Extract the [X, Y] coordinate from the center of the cell holding the provided text.  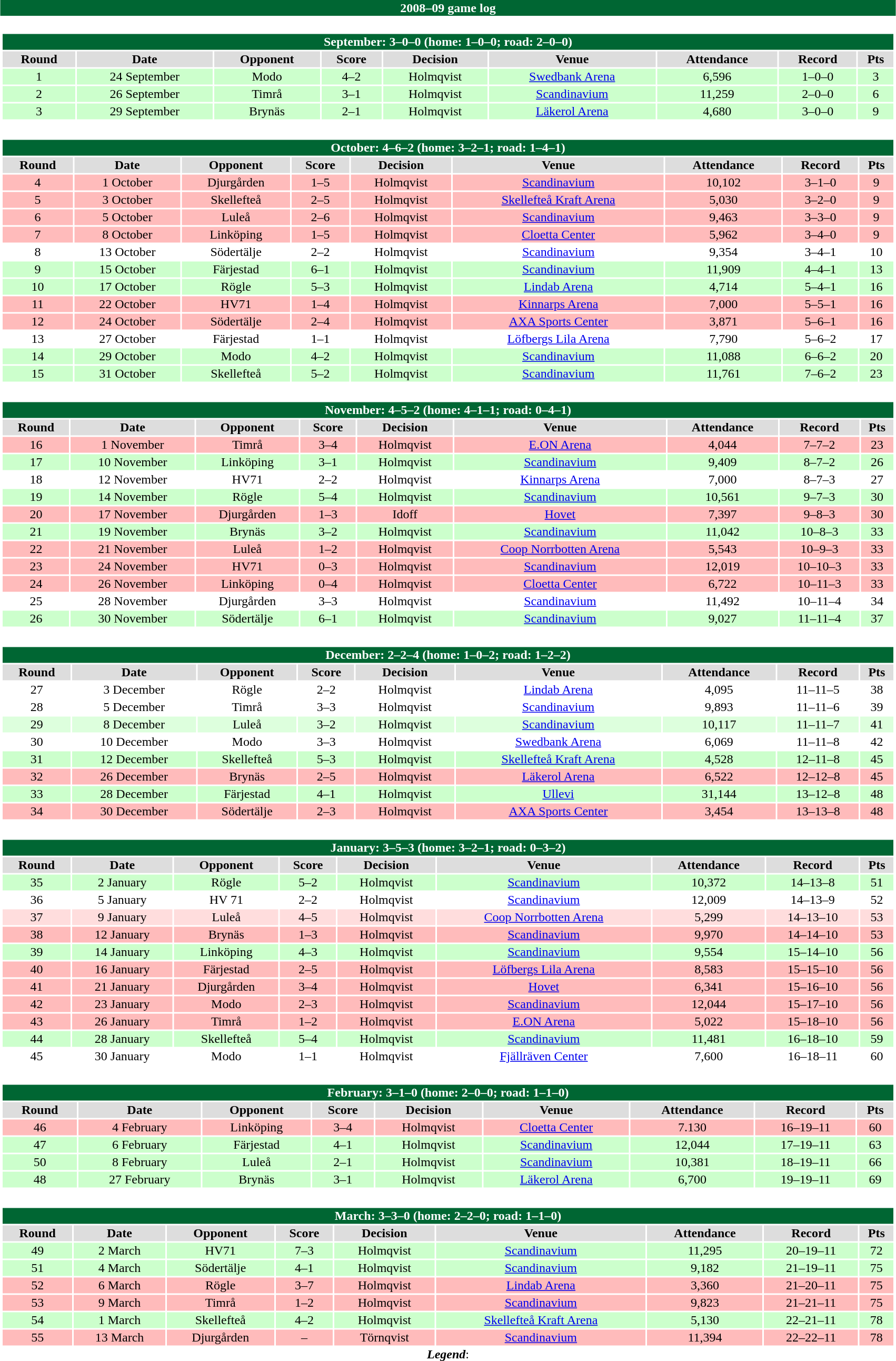
12 December [134, 759]
1 March [120, 1320]
27 October [127, 339]
4–5 [308, 917]
30 November [133, 619]
29 September [145, 111]
22 [36, 549]
26 January [122, 1021]
7,600 [709, 1056]
2–0–0 [818, 94]
12 January [122, 935]
27 February [140, 1179]
26 September [145, 94]
13–13–8 [818, 812]
43 [36, 1021]
9,893 [719, 707]
10–10–3 [820, 566]
11–11–8 [818, 742]
8 December [134, 724]
8–7–3 [820, 480]
7–3 [304, 1251]
9–7–3 [820, 497]
13 October [127, 252]
2 [39, 94]
5,130 [705, 1320]
10,117 [719, 724]
72 [877, 1251]
9 January [122, 917]
Törnqvist [384, 1337]
4 [38, 183]
11 [38, 304]
55 [37, 1337]
5,543 [722, 549]
3,871 [723, 322]
10,561 [722, 497]
12 November [133, 480]
9,409 [722, 462]
28 December [134, 794]
24 [36, 584]
– [304, 1337]
20–19–11 [811, 1251]
3–7 [304, 1286]
March: 3–3–0 (home: 2–2–0; road: 1–1–0) [447, 1216]
1 [39, 76]
11,042 [722, 531]
2–4 [321, 322]
21 January [122, 987]
16–19–11 [805, 1128]
3–2–0 [820, 200]
5 [38, 200]
66 [875, 1162]
10,381 [692, 1162]
11,481 [709, 1039]
50 [40, 1162]
29 [37, 724]
7.130 [692, 1128]
5–6–2 [820, 339]
7–7–2 [820, 445]
28 [37, 707]
9,463 [723, 218]
14–13–10 [813, 917]
9,970 [709, 935]
49 [37, 1251]
24 October [127, 322]
2 January [122, 882]
9,823 [705, 1303]
22 October [127, 304]
1–4 [321, 304]
21 [36, 531]
21–19–11 [811, 1268]
10–11–3 [820, 584]
11–11–4 [820, 619]
6,700 [692, 1179]
11,492 [722, 601]
8 [38, 252]
8–7–2 [820, 462]
Fjällräven Center [543, 1056]
9,027 [722, 619]
10 November [133, 462]
7,790 [723, 339]
February: 3–1–0 (home: 2–0–0; road: 1–1–0) [447, 1093]
7,397 [722, 515]
28 November [133, 601]
6,722 [722, 584]
10,372 [709, 882]
15–15–10 [813, 970]
5–5–1 [820, 304]
10–11–4 [820, 601]
3–0–0 [818, 111]
26 December [134, 777]
22–21–11 [811, 1320]
46 [40, 1128]
December: 2–2–4 (home: 1–0–2; road: 1–2–2) [447, 655]
Idoff [405, 515]
4,095 [719, 689]
13 March [120, 1337]
59 [877, 1039]
4 March [120, 1268]
18–19–11 [805, 1162]
5–6–1 [820, 322]
15–17–10 [813, 1004]
11–11–7 [818, 724]
19 [36, 497]
24 September [145, 76]
30 December [134, 812]
54 [37, 1320]
44 [36, 1039]
6,069 [719, 742]
15 October [127, 269]
5,022 [709, 1021]
17–19–11 [805, 1145]
14–13–8 [813, 882]
5 December [134, 707]
9–8–3 [820, 515]
3–3–0 [820, 218]
January: 3–5–3 (home: 3–2–1; road: 0–3–2) [447, 847]
8,583 [709, 970]
15 [38, 373]
5,299 [709, 917]
9,182 [705, 1268]
12,009 [709, 900]
5–4–1 [820, 287]
14–14–10 [813, 935]
4,714 [723, 287]
35 [36, 882]
September: 3–0–0 (home: 1–0–0; road: 2–0–0) [447, 42]
11,259 [717, 94]
Ullevi [558, 794]
0–3 [328, 566]
3–4–0 [820, 234]
26 November [133, 584]
1 November [133, 445]
17 October [127, 287]
15–16–10 [813, 987]
11,394 [705, 1337]
14 November [133, 497]
13–12–8 [818, 794]
0–4 [328, 584]
November: 4–5–2 (home: 4–1–1; road: 0–4–1) [447, 410]
24 November [133, 566]
25 [36, 601]
6 February [140, 1145]
11,761 [723, 373]
10–9–3 [820, 549]
32 [37, 777]
16 January [122, 970]
12 [38, 322]
12,019 [722, 566]
2008–09 game log [448, 8]
October: 4–6–2 (home: 3–2–1; road: 1–4–1) [447, 148]
6,341 [709, 987]
2–6 [321, 218]
3 December [134, 689]
6 March [120, 1286]
4 February [140, 1128]
6,596 [717, 76]
5 October [127, 218]
17 November [133, 515]
23 January [122, 1004]
5,962 [723, 234]
12–11–8 [818, 759]
31 [37, 759]
3–1–0 [820, 183]
19 November [133, 531]
21 November [133, 549]
21–21–11 [811, 1303]
31 October [127, 373]
4,528 [719, 759]
4,044 [722, 445]
12–12–8 [818, 777]
7 [38, 234]
8 February [140, 1162]
6–6–2 [820, 357]
4,680 [717, 111]
7–6–2 [820, 373]
9,554 [709, 952]
11,909 [723, 269]
16–18–11 [813, 1056]
40 [36, 970]
1–0–0 [818, 76]
6,522 [719, 777]
21–20–11 [811, 1286]
11–11–5 [818, 689]
11–11–6 [818, 707]
10–8–3 [820, 531]
31,144 [719, 794]
5,030 [723, 200]
1 October [127, 183]
11,088 [723, 357]
3–4–1 [820, 252]
15–14–10 [813, 952]
10,102 [723, 183]
30 January [122, 1056]
HV 71 [226, 900]
5 January [122, 900]
14 January [122, 952]
8 October [127, 234]
63 [875, 1145]
11,295 [705, 1251]
14 [38, 357]
3,360 [705, 1286]
15–18–10 [813, 1021]
14–13–9 [813, 900]
9,354 [723, 252]
19–19–11 [805, 1179]
22–22–11 [811, 1337]
4–4–1 [820, 269]
29 October [127, 357]
28 January [122, 1039]
10 December [134, 742]
3 October [127, 200]
69 [875, 1179]
2 March [120, 1251]
4–3 [308, 952]
47 [40, 1145]
36 [36, 900]
16–18–10 [813, 1039]
3,454 [719, 812]
18 [36, 480]
9 March [120, 1303]
